Scan for the cell matching the given text and deliver its (X, Y) coordinate at center. 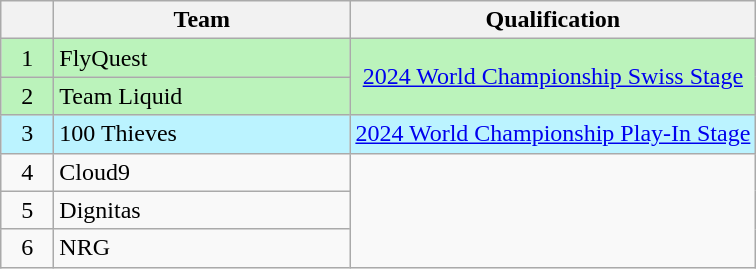
1 (28, 58)
2024 World Championship Swiss Stage (553, 77)
6 (28, 248)
5 (28, 210)
100 Thieves (202, 134)
FlyQuest (202, 58)
3 (28, 134)
Cloud9 (202, 172)
4 (28, 172)
Qualification (553, 20)
Dignitas (202, 210)
Team (202, 20)
Team Liquid (202, 96)
2 (28, 96)
2024 World Championship Play-In Stage (553, 134)
NRG (202, 248)
